Find where the given text appears and provide that cell's center as (X, Y) coordinate. 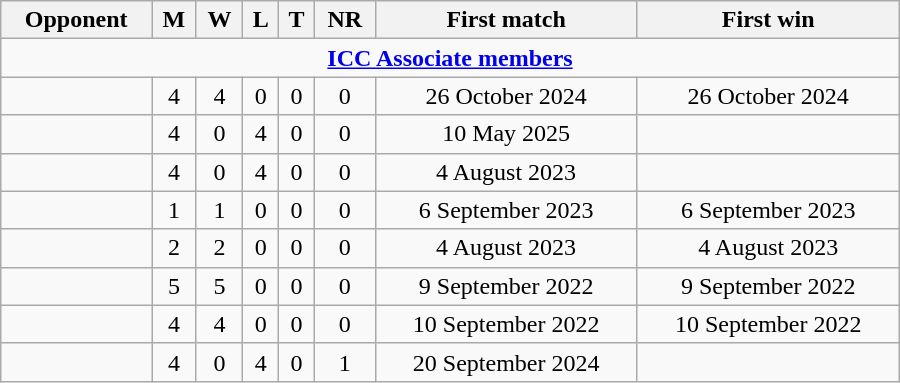
T (297, 20)
ICC Associate members (450, 58)
W (219, 20)
First win (768, 20)
NR (344, 20)
First match (506, 20)
20 September 2024 (506, 362)
Opponent (76, 20)
10 May 2025 (506, 134)
M (174, 20)
L (261, 20)
